Find where the given text appears and provide that cell's center as (X, Y) coordinate. 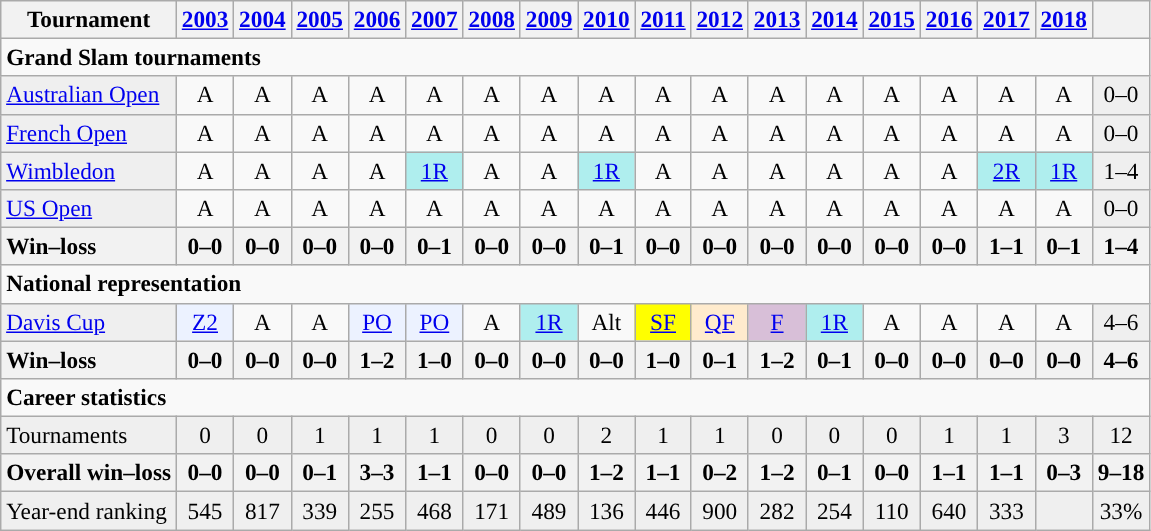
2008 (492, 19)
2013 (776, 19)
2010 (606, 19)
2007 (434, 19)
French Open (89, 133)
SF (663, 322)
0–3 (1064, 473)
468 (434, 510)
2 (606, 435)
2009 (548, 19)
817 (262, 510)
2006 (376, 19)
171 (492, 510)
2015 (892, 19)
2005 (320, 19)
2003 (204, 19)
136 (606, 510)
Davis Cup (89, 322)
Career statistics (576, 397)
33% (1120, 510)
489 (548, 510)
9–18 (1120, 473)
545 (204, 510)
Overall win–loss (89, 473)
2004 (262, 19)
Tournaments (89, 435)
F (776, 322)
2R (1006, 170)
3 (1064, 435)
Year-end ranking (89, 510)
0–2 (720, 473)
640 (948, 510)
Australian Open (89, 95)
QF (720, 322)
2011 (663, 19)
12 (1120, 435)
Wimbledon (89, 170)
2016 (948, 19)
2017 (1006, 19)
Tournament (89, 19)
254 (834, 510)
110 (892, 510)
US Open (89, 208)
282 (776, 510)
255 (376, 510)
333 (1006, 510)
National representation (576, 284)
446 (663, 510)
3–3 (376, 473)
2014 (834, 19)
2018 (1064, 19)
900 (720, 510)
Z2 (204, 322)
Grand Slam tournaments (576, 57)
Alt (606, 322)
339 (320, 510)
2012 (720, 19)
